Provide the [x, y] coordinate of the cell's center where the given text is located.  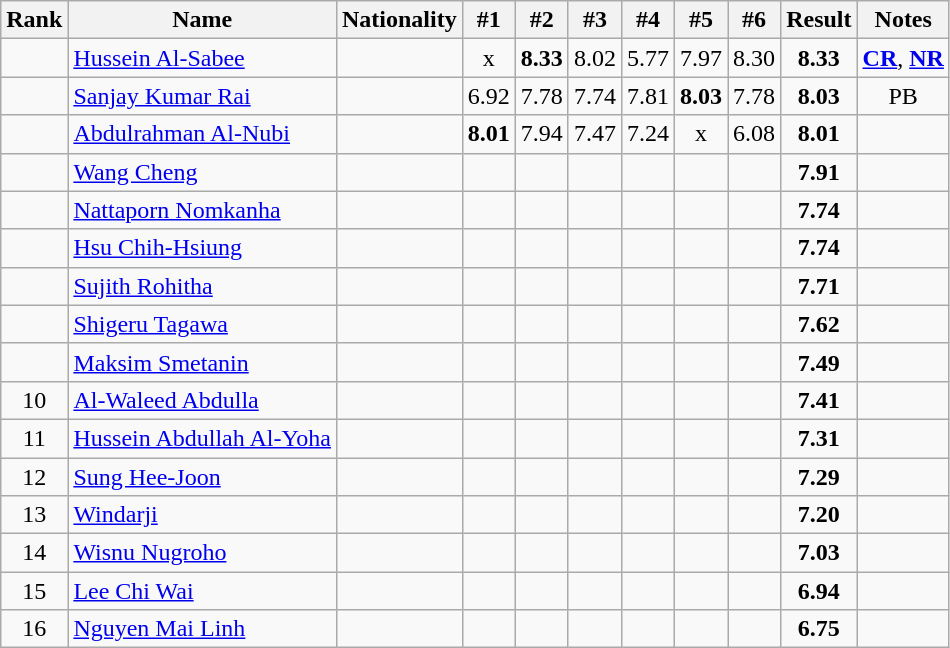
Sanjay Kumar Rai [202, 96]
#1 [488, 20]
7.29 [819, 477]
7.71 [819, 286]
Nattaporn Nomkanha [202, 210]
#2 [542, 20]
Sujith Rohitha [202, 286]
7.97 [700, 58]
12 [34, 477]
Notes [903, 20]
Al-Waleed Abdulla [202, 400]
Name [202, 20]
Hussein Abdullah Al-Yoha [202, 438]
#4 [648, 20]
7.31 [819, 438]
8.02 [594, 58]
Rank [34, 20]
Lee Chi Wai [202, 591]
Wisnu Nugroho [202, 553]
6.08 [754, 134]
Hsu Chih-Hsiung [202, 248]
7.81 [648, 96]
7.24 [648, 134]
8.30 [754, 58]
Maksim Smetanin [202, 362]
7.49 [819, 362]
15 [34, 591]
#5 [700, 20]
Nationality [399, 20]
7.20 [819, 515]
Shigeru Tagawa [202, 324]
Wang Cheng [202, 172]
7.03 [819, 553]
7.47 [594, 134]
11 [34, 438]
7.91 [819, 172]
7.41 [819, 400]
Sung Hee-Joon [202, 477]
6.75 [819, 629]
#6 [754, 20]
16 [34, 629]
6.92 [488, 96]
Windarji [202, 515]
14 [34, 553]
#3 [594, 20]
13 [34, 515]
7.62 [819, 324]
Hussein Al-Sabee [202, 58]
Nguyen Mai Linh [202, 629]
PB [903, 96]
CR, NR [903, 58]
Result [819, 20]
Abdulrahman Al-Nubi [202, 134]
6.94 [819, 591]
7.94 [542, 134]
5.77 [648, 58]
10 [34, 400]
